Capture the cell that displays the provided text and extract its [x, y] central coordinate. 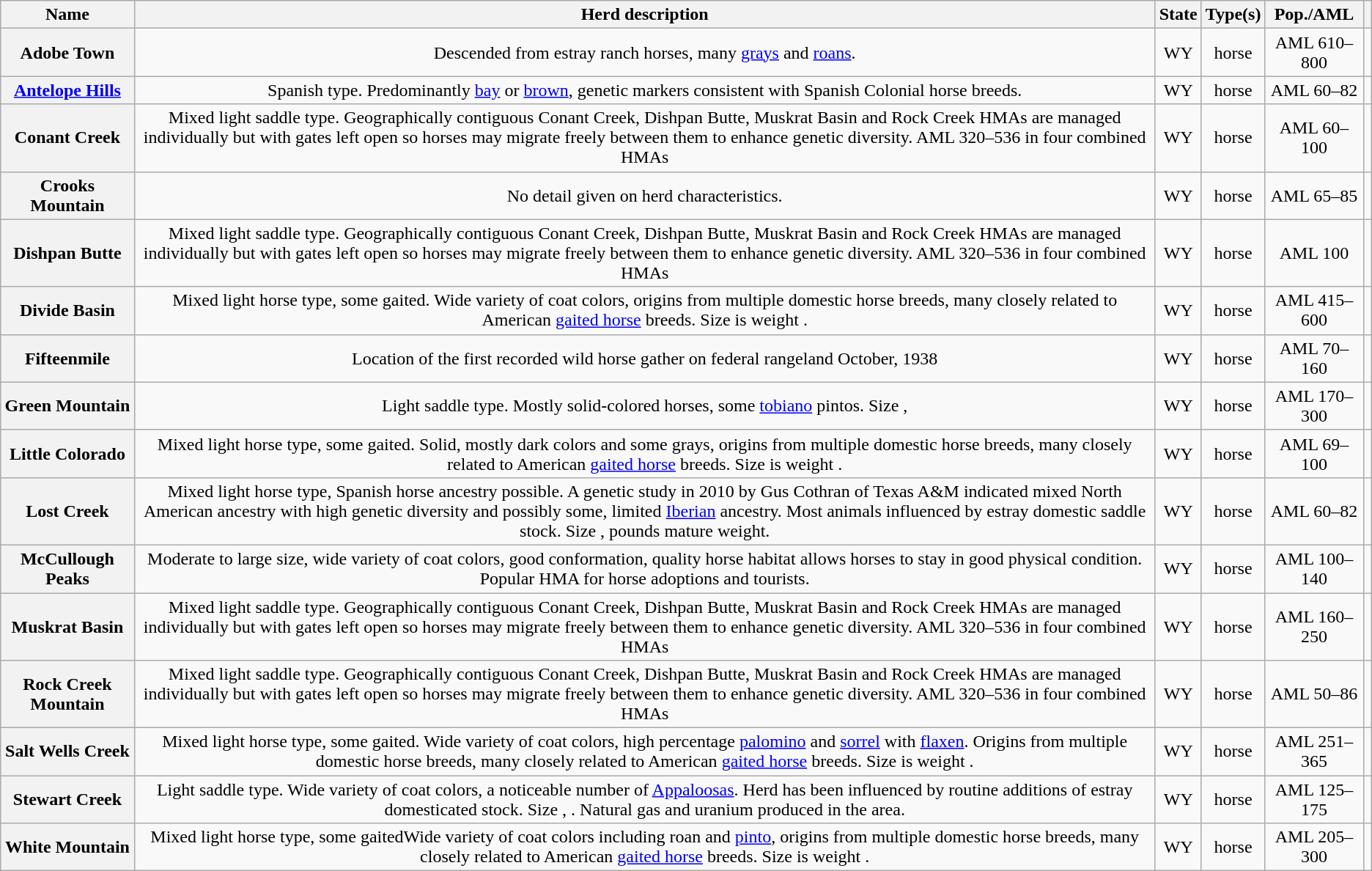
Herd description [645, 15]
McCullough Peaks [67, 569]
Crooks Mountain [67, 195]
AML 205–300 [1314, 848]
Salt Wells Creek [67, 752]
AML 125–175 [1314, 799]
AML 170–300 [1314, 406]
AML 65–85 [1314, 195]
Spanish type. Predominantly bay or brown, genetic markers consistent with Spanish Colonial horse breeds. [645, 90]
AML 100 [1314, 253]
Light saddle type. Mostly solid-colored horses, some tobiano pintos. Size , [645, 406]
No detail given on herd characteristics. [645, 195]
Lost Creek [67, 511]
AML 70–160 [1314, 358]
Divide Basin [67, 311]
AML 60–100 [1314, 138]
Rock Creek Mountain [67, 694]
Stewart Creek [67, 799]
Muskrat Basin [67, 626]
State [1179, 15]
Conant Creek [67, 138]
AML 415–600 [1314, 311]
Fifteenmile [67, 358]
Pop./AML [1314, 15]
Little Colorado [67, 453]
Location of the first recorded wild horse gather on federal rangeland October, 1938 [645, 358]
Antelope Hills [67, 90]
AML 50–86 [1314, 694]
Adobe Town [67, 53]
Type(s) [1233, 15]
Name [67, 15]
Dishpan Butte [67, 253]
AML 251–365 [1314, 752]
AML 100–140 [1314, 569]
Descended from estray ranch horses, many grays and roans. [645, 53]
White Mountain [67, 848]
AML 160–250 [1314, 626]
AML 69–100 [1314, 453]
AML 610–800 [1314, 53]
Green Mountain [67, 406]
